Search for the cell housing the specified text and yield its (x, y) center coordinate. 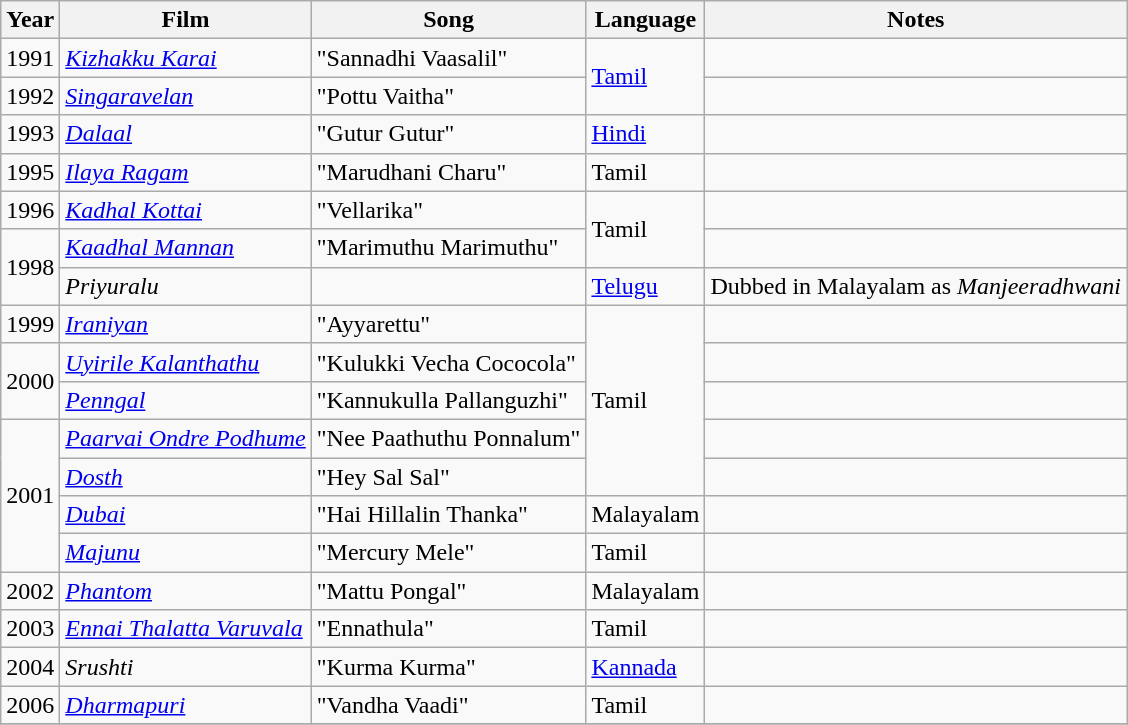
"Kurma Kurma" (448, 667)
Kadhal Kottai (186, 210)
Paarvai Ondre Podhume (186, 438)
Iraniyan (186, 324)
2004 (30, 667)
Kaadhal Mannan (186, 248)
"Nee Paathuthu Ponnalum" (448, 438)
Dalaal (186, 134)
Song (448, 20)
Dosth (186, 477)
"Marimuthu Marimuthu" (448, 248)
Penngal (186, 400)
1998 (30, 267)
Year (30, 20)
1991 (30, 58)
Hindi (646, 134)
"Kulukki Vecha Cococola" (448, 362)
2006 (30, 705)
Phantom (186, 591)
"Kannukulla Pallanguzhi" (448, 400)
2003 (30, 629)
Ilaya Ragam (186, 172)
1995 (30, 172)
1999 (30, 324)
2002 (30, 591)
"Vellarika" (448, 210)
Kannada (646, 667)
"Ayyarettu" (448, 324)
Priyuralu (186, 286)
Language (646, 20)
"Ennathula" (448, 629)
Srushti (186, 667)
2000 (30, 381)
"Mercury Mele" (448, 553)
Dharmapuri (186, 705)
Uyirile Kalanthathu (186, 362)
"Hey Sal Sal" (448, 477)
2001 (30, 495)
"Vandha Vaadi" (448, 705)
Film (186, 20)
"Sannadhi Vaasalil" (448, 58)
"Mattu Pongal" (448, 591)
Ennai Thalatta Varuvala (186, 629)
Majunu (186, 553)
1996 (30, 210)
"Gutur Gutur" (448, 134)
"Pottu Vaitha" (448, 96)
Singaravelan (186, 96)
"Hai Hillalin Thanka" (448, 515)
1993 (30, 134)
Kizhakku Karai (186, 58)
Dubbed in Malayalam as Manjeeradhwani (916, 286)
Telugu (646, 286)
"Marudhani Charu" (448, 172)
Notes (916, 20)
Dubai (186, 515)
1992 (30, 96)
